Capture the cell that displays the provided text and extract its [X, Y] central coordinate. 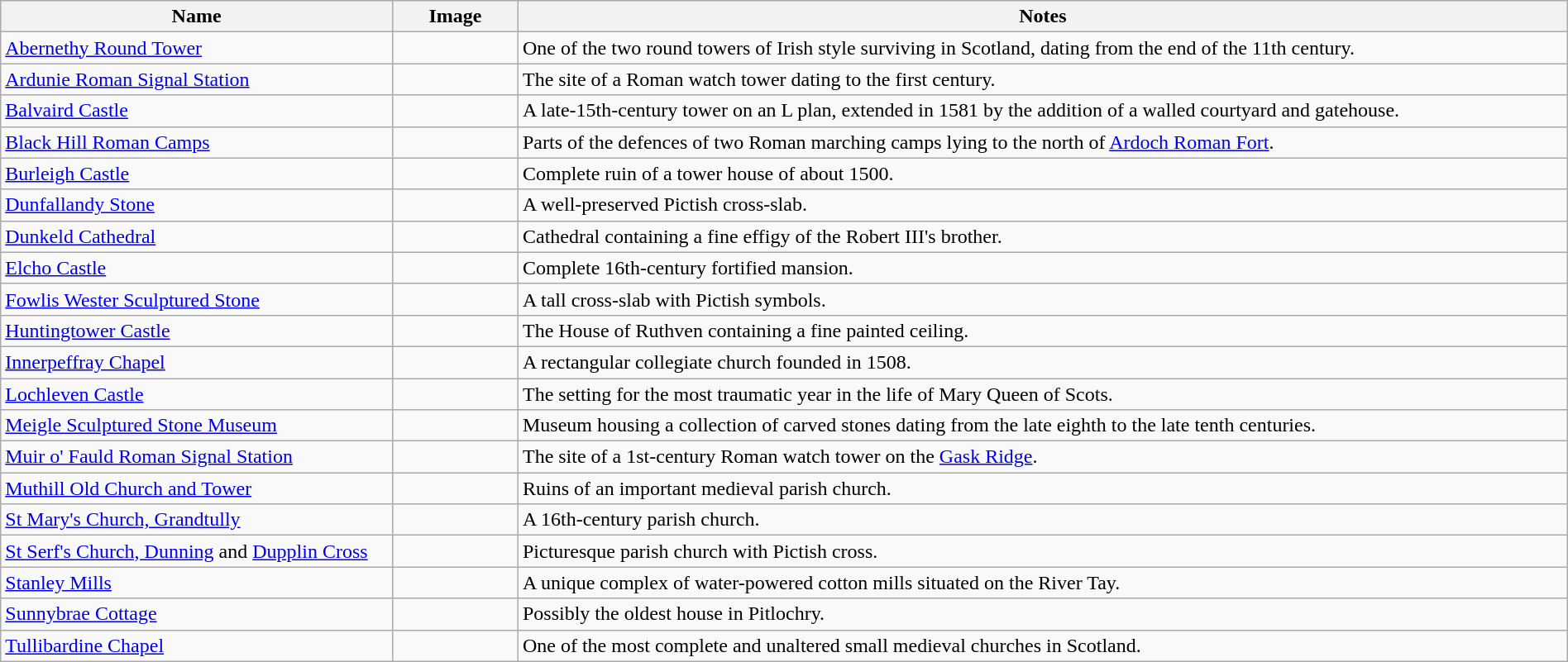
Cathedral containing a fine effigy of the Robert III's brother. [1042, 236]
Name [197, 17]
The site of a 1st-century Roman watch tower on the Gask Ridge. [1042, 457]
Muthill Old Church and Tower [197, 488]
Burleigh Castle [197, 174]
Elcho Castle [197, 268]
Fowlis Wester Sculptured Stone [197, 299]
One of the two round towers of Irish style surviving in Scotland, dating from the end of the 11th century. [1042, 48]
St Serf's Church, Dunning and Dupplin Cross [197, 551]
Parts of the defences of two Roman marching camps lying to the north of Ardoch Roman Fort. [1042, 142]
Complete ruin of a tower house of about 1500. [1042, 174]
Ardunie Roman Signal Station [197, 79]
A tall cross-slab with Pictish symbols. [1042, 299]
Balvaird Castle [197, 111]
Ruins of an important medieval parish church. [1042, 488]
Stanley Mills [197, 583]
A late-15th-century tower on an L plan, extended in 1581 by the addition of a walled courtyard and gatehouse. [1042, 111]
St Mary's Church, Grandtully [197, 520]
The setting for the most traumatic year in the life of Mary Queen of Scots. [1042, 394]
Dunkeld Cathedral [197, 236]
Museum housing a collection of carved stones dating from the late eighth to the late tenth centuries. [1042, 426]
Meigle Sculptured Stone Museum [197, 426]
A unique complex of water-powered cotton mills situated on the River Tay. [1042, 583]
Notes [1042, 17]
Sunnybrae Cottage [197, 614]
The House of Ruthven containing a fine painted ceiling. [1042, 331]
Black Hill Roman Camps [197, 142]
The site of a Roman watch tower dating to the first century. [1042, 79]
Abernethy Round Tower [197, 48]
Tullibardine Chapel [197, 645]
Dunfallandy Stone [197, 205]
A well-preserved Pictish cross-slab. [1042, 205]
Picturesque parish church with Pictish cross. [1042, 551]
Lochleven Castle [197, 394]
A 16th-century parish church. [1042, 520]
A rectangular collegiate church founded in 1508. [1042, 362]
Possibly the oldest house in Pitlochry. [1042, 614]
One of the most complete and unaltered small medieval churches in Scotland. [1042, 645]
Innerpeffray Chapel [197, 362]
Image [455, 17]
Huntingtower Castle [197, 331]
Complete 16th-century fortified mansion. [1042, 268]
Muir o' Fauld Roman Signal Station [197, 457]
